For the text-containing cell, return its midpoint in [x, y] coordinate format. 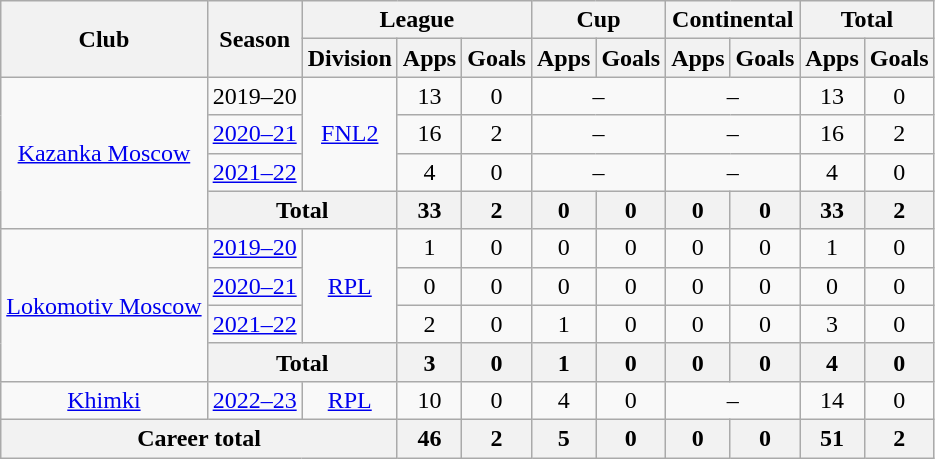
Khimki [104, 400]
Kazanka Moscow [104, 153]
5 [563, 438]
Division [350, 58]
Season [254, 39]
2022–23 [254, 400]
14 [832, 400]
Cup [598, 20]
FNL2 [350, 134]
51 [832, 438]
Lokomotiv Moscow [104, 305]
Club [104, 39]
10 [429, 400]
46 [429, 438]
Continental [733, 20]
League [416, 20]
Career total [200, 438]
